Output the (X, Y) coordinate of the center of the cell containing the given text.  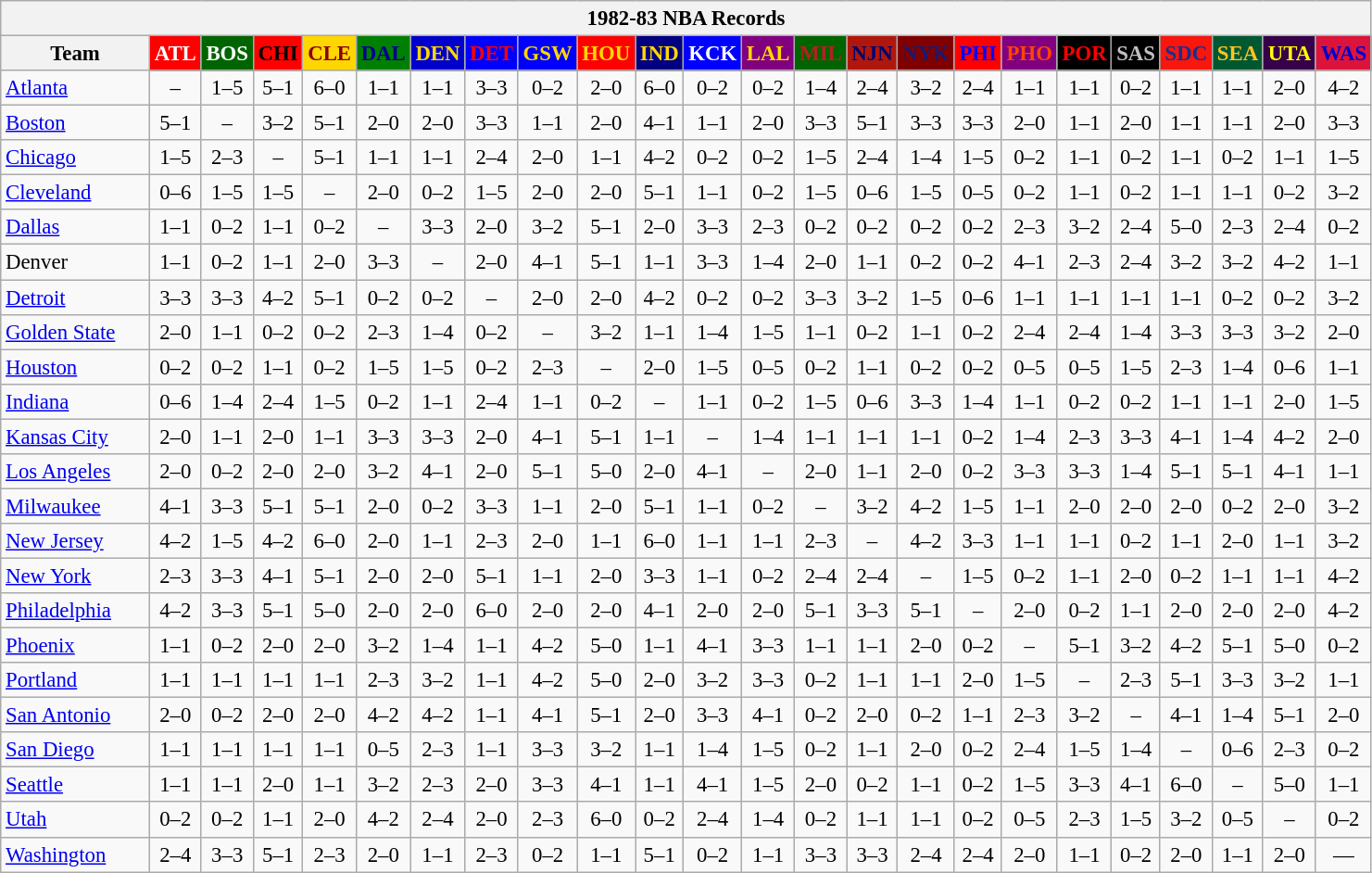
New York (76, 576)
Atlanta (76, 88)
Los Angeles (76, 472)
NYK (926, 54)
KCK (713, 54)
DAL (384, 54)
LAL (767, 54)
PHO (1029, 54)
Washington (76, 854)
HOU (606, 54)
SAS (1136, 54)
Portland (76, 680)
Utah (76, 820)
Philadelphia (76, 611)
ATL (175, 54)
— (1343, 854)
NJN (873, 54)
GSW (548, 54)
Team (76, 54)
Denver (76, 262)
Milwaukee (76, 506)
1982-83 NBA Records (686, 19)
Kansas City (76, 436)
New Jersey (76, 541)
SDC (1186, 54)
PHI (978, 54)
Chicago (76, 158)
DEN (437, 54)
Cleveland (76, 193)
San Antonio (76, 715)
Houston (76, 367)
San Diego (76, 750)
Golden State (76, 332)
Dallas (76, 227)
CLE (330, 54)
POR (1084, 54)
Boston (76, 123)
Indiana (76, 401)
CHI (278, 54)
WAS (1343, 54)
DET (491, 54)
Detroit (76, 297)
MIL (821, 54)
UTA (1290, 54)
BOS (227, 54)
SEA (1238, 54)
IND (660, 54)
Seattle (76, 785)
Phoenix (76, 646)
